Determine the [x, y] coordinate at the center of the cell enclosing the given text.  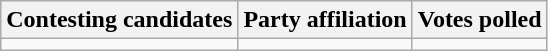
Votes polled [480, 20]
Party affiliation [325, 20]
Contesting candidates [120, 20]
